Output the (x, y) coordinate of the center of the cell containing the given text.  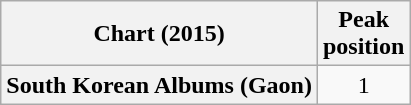
South Korean Albums (Gaon) (160, 85)
Chart (2015) (160, 34)
1 (363, 85)
Peakposition (363, 34)
